Scan for the cell matching the given text and deliver its [X, Y] coordinate at center. 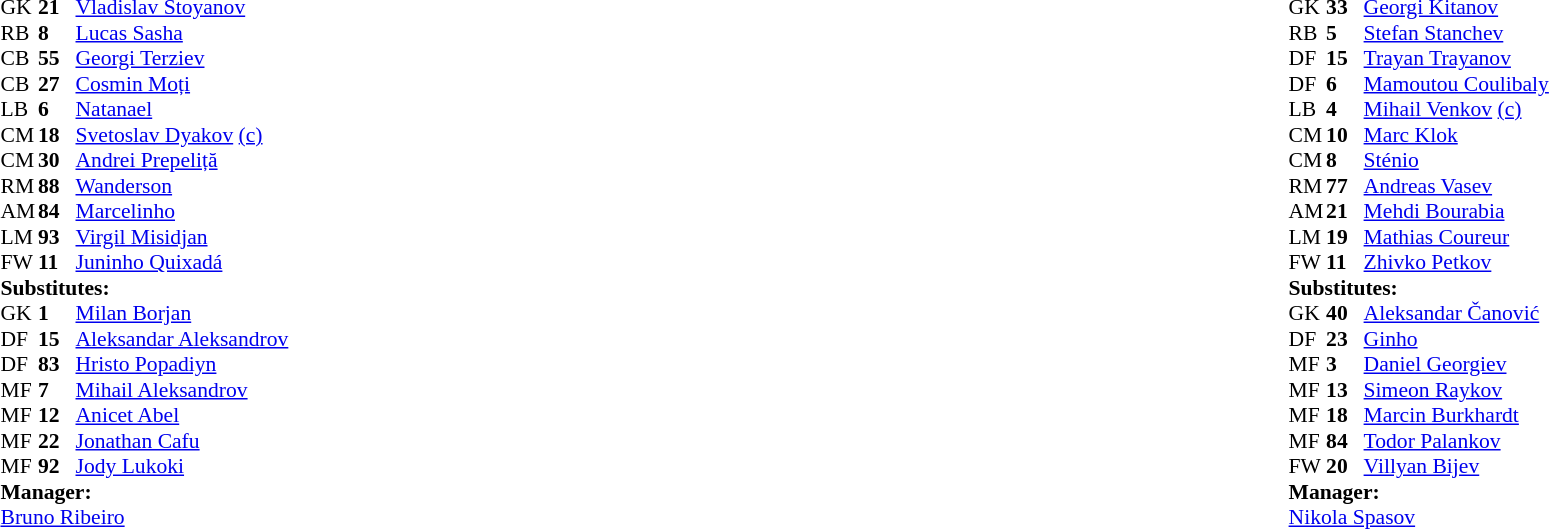
Aleksandar Čanović [1456, 313]
Aleksandar Aleksandrov [182, 339]
55 [57, 59]
Jonathan Cafu [182, 441]
88 [57, 186]
Mihail Aleksandrov [182, 390]
77 [1345, 186]
Georgi Terziev [182, 59]
5 [1345, 33]
Todor Palankov [1456, 441]
Jody Lukoki [182, 467]
10 [1345, 135]
Stefan Stanchev [1456, 33]
21 [1345, 211]
Marc Klok [1456, 135]
Juninho Quixadá [182, 263]
12 [57, 415]
Ginho [1456, 339]
Virgil Misidjan [182, 237]
Natanael [182, 109]
13 [1345, 390]
Villyan Bijev [1456, 467]
23 [1345, 339]
30 [57, 161]
Svetoslav Dyakov (c) [182, 135]
Wanderson [182, 186]
Mamoutou Coulibaly [1456, 84]
92 [57, 467]
22 [57, 441]
Hristo Popadiyn [182, 365]
Mathias Coureur [1456, 237]
7 [57, 390]
40 [1345, 313]
Marcelinho [182, 211]
Trayan Trayanov [1456, 59]
Zhivko Petkov [1456, 263]
Andreas Vasev [1456, 186]
83 [57, 365]
1 [57, 313]
Daniel Georgiev [1456, 365]
4 [1345, 109]
20 [1345, 467]
3 [1345, 365]
Lucas Sasha [182, 33]
Simeon Raykov [1456, 390]
Mihail Venkov (c) [1456, 109]
27 [57, 84]
93 [57, 237]
Sténio [1456, 161]
Cosmin Moți [182, 84]
Milan Borjan [182, 313]
Mehdi Bourabia [1456, 211]
Anicet Abel [182, 415]
Andrei Prepeliță [182, 161]
19 [1345, 237]
Marcin Burkhardt [1456, 415]
